Pinpoint the cell where the given text exists, returning its [X, Y] midpoint coordinate. 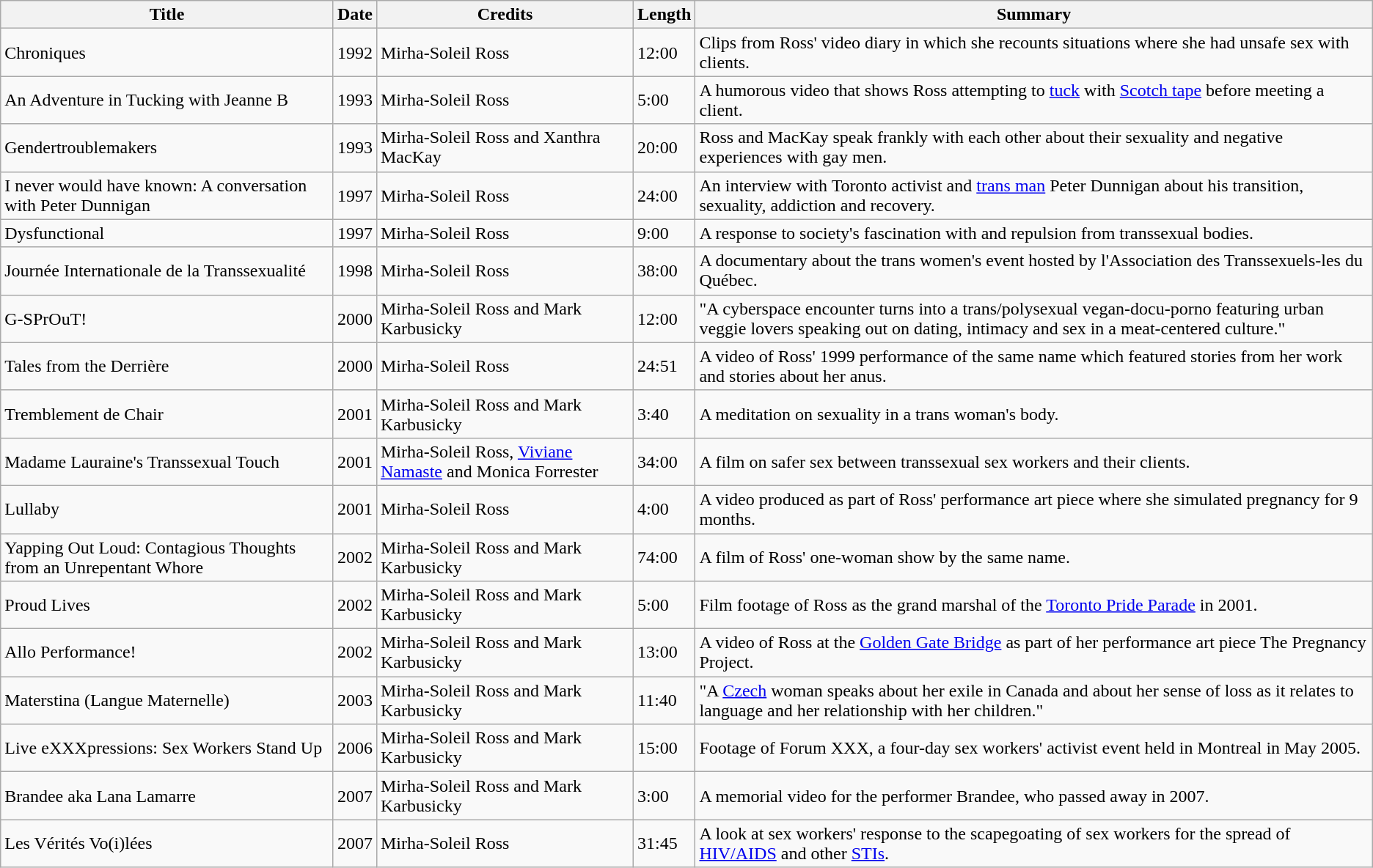
34:00 [664, 462]
An interview with Toronto activist and trans man Peter Dunnigan about his transition, sexuality, addiction and recovery. [1034, 195]
3:00 [664, 796]
Summary [1034, 15]
2006 [355, 748]
2003 [355, 701]
Mirha-Soleil Ross and Xanthra MacKay [505, 148]
Les Vérités Vo(i)lées [167, 843]
Footage of Forum XXX, a four-day sex workers' activist event held in Montreal in May 2005. [1034, 748]
An Adventure in Tucking with Jeanne B [167, 100]
Materstina (Langue Maternelle) [167, 701]
A film of Ross' one-woman show by the same name. [1034, 557]
Length [664, 15]
1998 [355, 271]
Title [167, 15]
A documentary about the trans women's event hosted by l'Association des Transsexuels-les du Québec. [1034, 271]
Tales from the Derrière [167, 367]
Clips from Ross' video diary in which she recounts situations where she had unsafe sex with clients. [1034, 53]
Dysfunctional [167, 233]
Live eXXXpressions: Sex Workers Stand Up [167, 748]
Film footage of Ross as the grand marshal of the Toronto Pride Parade in 2001. [1034, 606]
20:00 [664, 148]
Allo Performance! [167, 652]
A humorous video that shows Ross attempting to tuck with Scotch tape before meeting a client. [1034, 100]
A video of Ross' 1999 performance of the same name which featured stories from her work and stories about her anus. [1034, 367]
15:00 [664, 748]
Mirha-Soleil Ross, Viviane Namaste and Monica Forrester [505, 462]
74:00 [664, 557]
A video of Ross at the Golden Gate Bridge as part of her performance art piece The Pregnancy Project. [1034, 652]
13:00 [664, 652]
Madame Lauraine's Transsexual Touch [167, 462]
Gendertroublemakers [167, 148]
A film on safer sex between transsexual sex workers and their clients. [1034, 462]
Chroniques [167, 53]
9:00 [664, 233]
Credits [505, 15]
Yapping Out Loud: Contagious Thoughts from an Unrepentant Whore [167, 557]
4:00 [664, 509]
31:45 [664, 843]
Journée Internationale de la Transsexualité [167, 271]
Ross and MacKay speak frankly with each other about their sexuality and negative experiences with gay men. [1034, 148]
I never would have known: A conversation with Peter Dunnigan [167, 195]
G-SPrOuT! [167, 318]
A look at sex workers' response to the scapegoating of sex workers for the spread of HIV/AIDS and other STIs. [1034, 843]
"A Czech woman speaks about her exile in Canada and about her sense of loss as it relates to language and her relationship with her children." [1034, 701]
A response to society's fascination with and repulsion from transsexual bodies. [1034, 233]
3:40 [664, 413]
Tremblement de Chair [167, 413]
24:00 [664, 195]
A meditation on sexuality in a trans woman's body. [1034, 413]
24:51 [664, 367]
A video produced as part of Ross' performance art piece where she simulated pregnancy for 9 months. [1034, 509]
38:00 [664, 271]
Proud Lives [167, 606]
11:40 [664, 701]
1992 [355, 53]
A memorial video for the performer Brandee, who passed away in 2007. [1034, 796]
Date [355, 15]
Brandee aka Lana Lamarre [167, 796]
Lullaby [167, 509]
